For the text-containing cell, return its midpoint in (x, y) coordinate format. 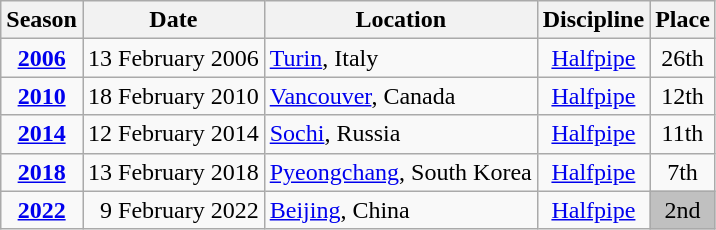
2010 (42, 96)
18 February 2010 (173, 96)
7th (683, 172)
Place (683, 20)
Sochi, Russia (400, 134)
9 February 2022 (173, 210)
2022 (42, 210)
Pyeongchang, South Korea (400, 172)
26th (683, 58)
2018 (42, 172)
11th (683, 134)
Date (173, 20)
2nd (683, 210)
Season (42, 20)
13 February 2006 (173, 58)
Discipline (593, 20)
Beijing, China (400, 210)
Location (400, 20)
12th (683, 96)
Turin, Italy (400, 58)
13 February 2018 (173, 172)
2006 (42, 58)
2014 (42, 134)
Vancouver, Canada (400, 96)
12 February 2014 (173, 134)
